Scan for the cell matching the given text and deliver its (X, Y) coordinate at center. 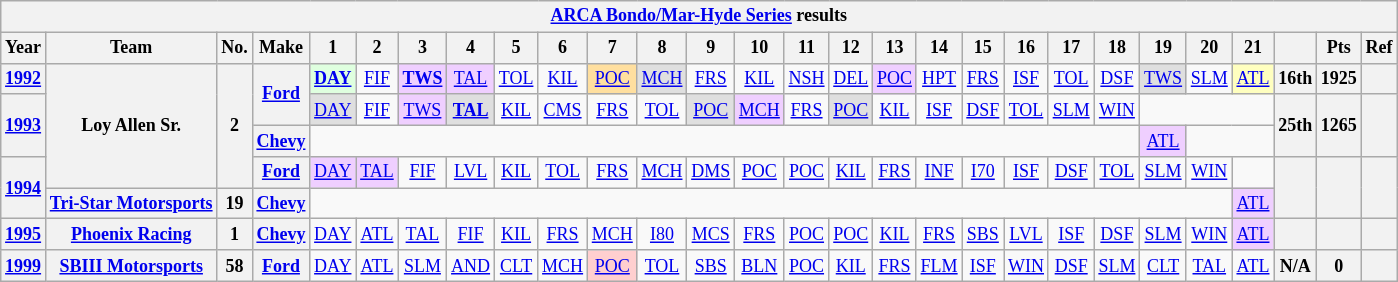
I70 (983, 172)
Tri-Star Motorsports (130, 204)
1265 (1338, 125)
1993 (24, 125)
ARCA Bondo/Mar-Hyde Series results (699, 16)
1925 (1338, 78)
17 (1071, 48)
HPT (939, 78)
3 (422, 48)
12 (851, 48)
CMS (563, 110)
Loy Allen Sr. (130, 126)
16th (1296, 78)
N/A (1296, 266)
5 (516, 48)
1992 (24, 78)
10 (760, 48)
Pts (1338, 48)
15 (983, 48)
0 (1338, 266)
20 (1209, 48)
8 (662, 48)
25th (1296, 125)
Ref (1379, 48)
18 (1117, 48)
21 (1253, 48)
1994 (24, 188)
13 (895, 48)
No. (234, 48)
AND (471, 266)
I80 (662, 234)
SBIII Motorsports (130, 266)
Phoenix Racing (130, 234)
9 (711, 48)
4 (471, 48)
INF (939, 172)
11 (806, 48)
16 (1026, 48)
Year (24, 48)
DMS (711, 172)
6 (563, 48)
DEL (851, 78)
MCS (711, 234)
Team (130, 48)
58 (234, 266)
FLM (939, 266)
7 (612, 48)
Make (281, 48)
1995 (24, 234)
BLN (760, 266)
NSH (806, 78)
14 (939, 48)
1999 (24, 266)
